Locate the cell with the specified text and output its [X, Y] center coordinate. 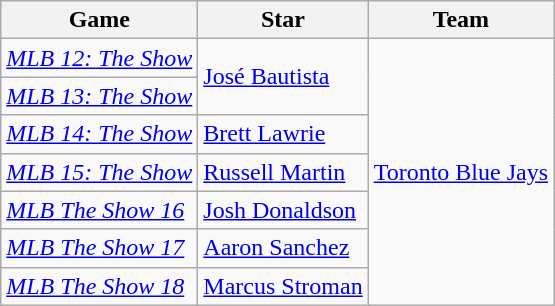
MLB The Show 18 [100, 286]
MLB 13: The Show [100, 96]
Russell Martin [283, 172]
Brett Lawrie [283, 134]
MLB 15: The Show [100, 172]
Toronto Blue Jays [460, 172]
Team [460, 20]
Marcus Stroman [283, 286]
Aaron Sanchez [283, 248]
MLB The Show 16 [100, 210]
MLB 12: The Show [100, 58]
José Bautista [283, 77]
MLB The Show 17 [100, 248]
Josh Donaldson [283, 210]
MLB 14: The Show [100, 134]
Game [100, 20]
Star [283, 20]
